Capture the cell that displays the provided text and extract its (X, Y) central coordinate. 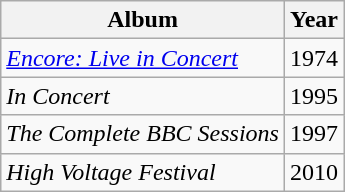
1997 (314, 134)
2010 (314, 172)
1995 (314, 96)
Encore: Live in Concert (143, 58)
The Complete BBC Sessions (143, 134)
Year (314, 20)
In Concert (143, 96)
1974 (314, 58)
High Voltage Festival (143, 172)
Album (143, 20)
